Scan for the cell matching the given text and deliver its (X, Y) coordinate at center. 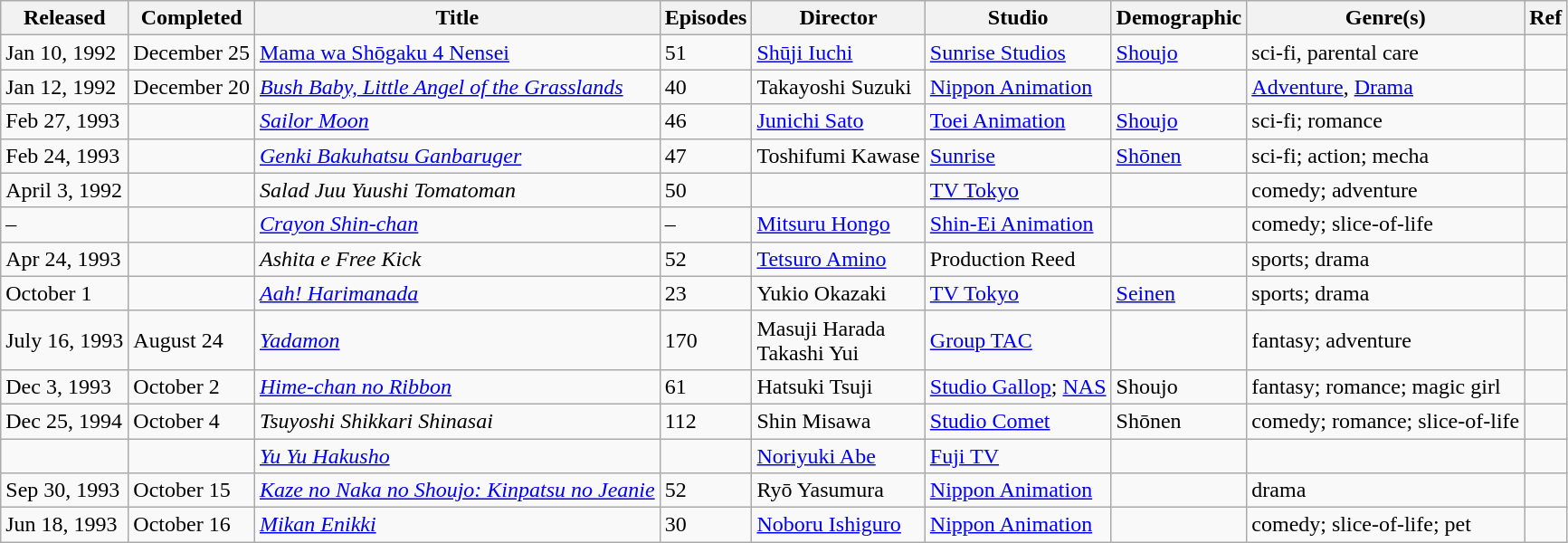
170 (706, 340)
Ryō Yasumura (838, 491)
112 (706, 421)
Mama wa Shōgaku 4 Nensei (457, 52)
Dec 3, 1993 (65, 386)
Released (65, 18)
Crayon Shin-chan (457, 224)
Yukio Okazaki (838, 293)
Genki Bakuhatsu Ganbaruger (457, 156)
Bush Baby, Little Angel of the Grasslands (457, 87)
Genre(s) (1386, 18)
August 24 (192, 340)
Aah! Harimanada (457, 293)
October 2 (192, 386)
Sailor Moon (457, 121)
Jun 18, 1993 (65, 525)
Director (838, 18)
fantasy; romance; magic girl (1386, 386)
Ashita e Free Kick (457, 259)
Noriyuki Abe (838, 455)
Demographic (1179, 18)
December 25 (192, 52)
Junichi Sato (838, 121)
Hatsuki Tsuji (838, 386)
47 (706, 156)
Studio Gallop; NAS (1018, 386)
April 3, 1992 (65, 190)
Adventure, Drama (1386, 87)
sci-fi; romance (1386, 121)
Noboru Ishiguro (838, 525)
Tetsuro Amino (838, 259)
Fuji TV (1018, 455)
Kaze no Naka no Shoujo: Kinpatsu no Jeanie (457, 491)
comedy; slice-of-life (1386, 224)
Masuji HaradaTakashi Yui (838, 340)
Yadamon (457, 340)
Feb 27, 1993 (65, 121)
Shin Misawa (838, 421)
Feb 24, 1993 (65, 156)
Shūji Iuchi (838, 52)
23 (706, 293)
fantasy; adventure (1386, 340)
Studio (1018, 18)
Jan 12, 1992 (65, 87)
Seinen (1179, 293)
30 (706, 525)
October 16 (192, 525)
sci-fi, parental care (1386, 52)
Apr 24, 1993 (65, 259)
Salad Juu Yuushi Tomatoman (457, 190)
Ref (1545, 18)
Jan 10, 1992 (65, 52)
61 (706, 386)
comedy; romance; slice-of-life (1386, 421)
comedy; adventure (1386, 190)
Sep 30, 1993 (65, 491)
Mitsuru Hongo (838, 224)
drama (1386, 491)
Episodes (706, 18)
40 (706, 87)
Dec 25, 1994 (65, 421)
Takayoshi Suzuki (838, 87)
Sunrise (1018, 156)
Yu Yu Hakusho (457, 455)
July 16, 1993 (65, 340)
Hime-chan no Ribbon (457, 386)
Studio Comet (1018, 421)
Group TAC (1018, 340)
Toei Animation (1018, 121)
50 (706, 190)
51 (706, 52)
Sunrise Studios (1018, 52)
Completed (192, 18)
Mikan Enikki (457, 525)
Production Reed (1018, 259)
October 4 (192, 421)
46 (706, 121)
December 20 (192, 87)
Title (457, 18)
sci-fi; action; mecha (1386, 156)
Toshifumi Kawase (838, 156)
October 1 (65, 293)
October 15 (192, 491)
Shin-Ei Animation (1018, 224)
comedy; slice-of-life; pet (1386, 525)
Tsuyoshi Shikkari Shinasai (457, 421)
